Pinpoint the cell where the given text exists, returning its (X, Y) midpoint coordinate. 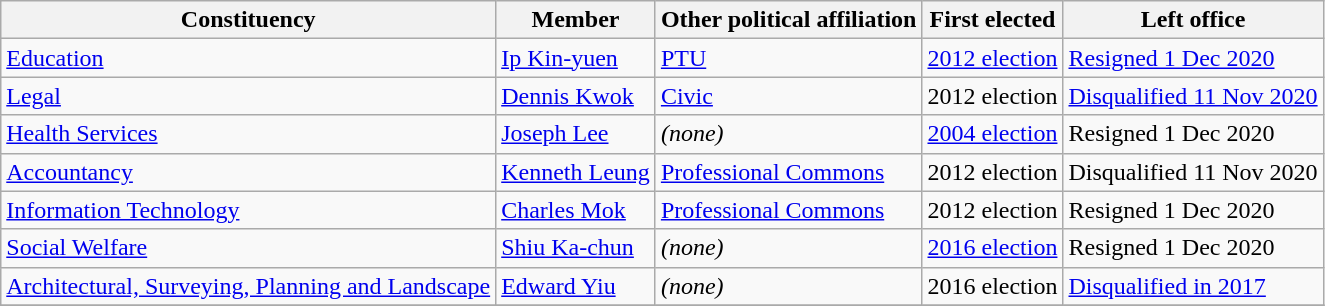
Left office (1193, 20)
Architectural, Surveying, Planning and Landscape (248, 286)
Joseph Lee (576, 134)
Dennis Kwok (576, 96)
Edward Yiu (576, 286)
2004 election (992, 134)
Social Welfare (248, 248)
Kenneth Leung (576, 172)
Member (576, 20)
Information Technology (248, 210)
Shiu Ka-chun (576, 248)
Ip Kin-yuen (576, 58)
Accountancy (248, 172)
Disqualified in 2017 (1193, 286)
Charles Mok (576, 210)
First elected (992, 20)
Health Services (248, 134)
Other political affiliation (788, 20)
Civic (788, 96)
Legal (248, 96)
Education (248, 58)
Constituency (248, 20)
PTU (788, 58)
